Provide the [x, y] coordinate of the cell's center where the given text is located.  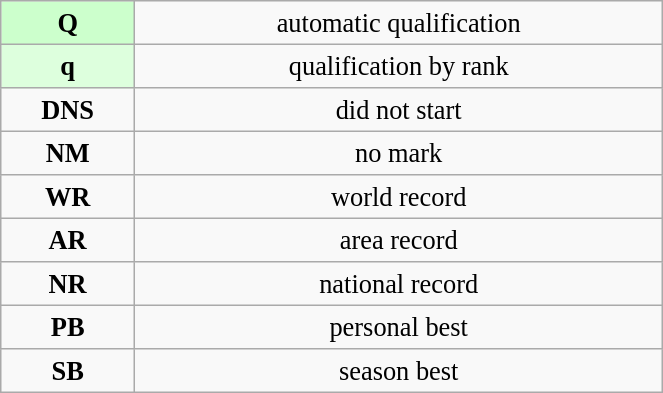
area record [399, 240]
NM [68, 153]
AR [68, 240]
Q [68, 22]
PB [68, 327]
SB [68, 371]
world record [399, 197]
national record [399, 284]
no mark [399, 153]
did not start [399, 109]
automatic qualification [399, 22]
DNS [68, 109]
qualification by rank [399, 66]
NR [68, 284]
WR [68, 197]
season best [399, 371]
personal best [399, 327]
q [68, 66]
